Determine the (x, y) coordinate at the center of the cell enclosing the given text.  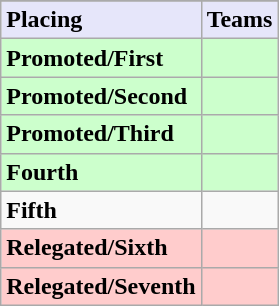
Promoted/First (101, 58)
Promoted/Second (101, 96)
Fourth (101, 172)
Promoted/Third (101, 134)
Placing (101, 20)
Relegated/Seventh (101, 286)
Fifth (101, 210)
Teams (240, 20)
Relegated/Sixth (101, 248)
